Search for the cell housing the specified text and yield its [x, y] center coordinate. 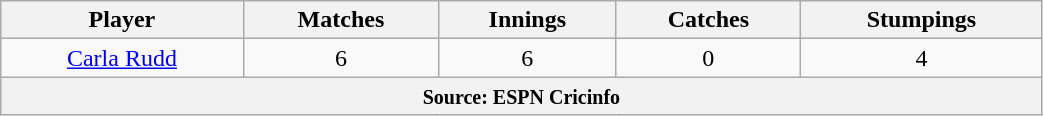
Carla Rudd [122, 58]
4 [922, 58]
0 [708, 58]
Stumpings [922, 20]
Catches [708, 20]
Player [122, 20]
Innings [528, 20]
Source: ESPN Cricinfo [522, 96]
Matches [341, 20]
